Scan for the cell matching the given text and deliver its (x, y) coordinate at center. 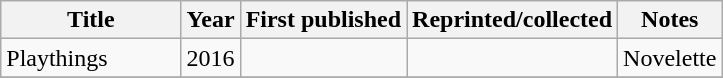
Title (91, 20)
Novelette (670, 58)
First published (323, 20)
Year (210, 20)
Playthings (91, 58)
Notes (670, 20)
Reprinted/collected (512, 20)
2016 (210, 58)
